Provide the (X, Y) coordinate of the cell's center where the given text is located.  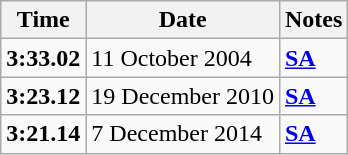
Notes (313, 20)
3:23.12 (44, 96)
11 October 2004 (183, 58)
Date (183, 20)
19 December 2010 (183, 96)
3:21.14 (44, 134)
7 December 2014 (183, 134)
Time (44, 20)
3:33.02 (44, 58)
